Detect which cell encompasses the target text, then output its [X, Y] center coordinate. 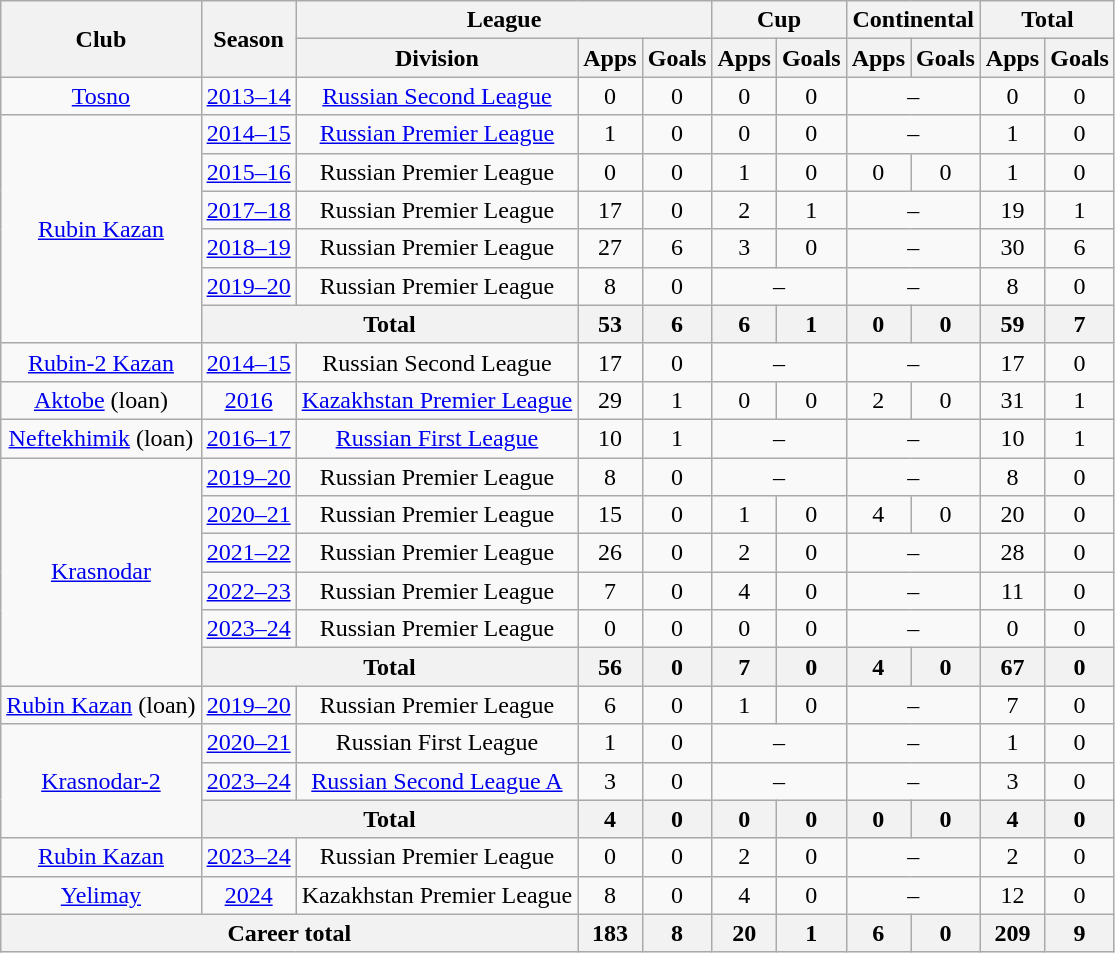
15 [610, 515]
12 [1012, 895]
53 [610, 324]
2017–18 [248, 210]
Continental [913, 20]
29 [610, 400]
9 [1080, 933]
2022–23 [248, 591]
Rubin Kazan (loan) [101, 705]
Season [248, 39]
Aktobe (loan) [101, 400]
Cup [779, 20]
Krasnodar [101, 572]
Neftekhimik (loan) [101, 438]
Career total [290, 933]
Rubin-2 Kazan [101, 362]
League [504, 20]
30 [1012, 248]
Krasnodar-2 [101, 781]
2015–16 [248, 172]
Yelimay [101, 895]
59 [1012, 324]
27 [610, 248]
Division [437, 58]
209 [1012, 933]
31 [1012, 400]
2013–14 [248, 96]
2016–17 [248, 438]
11 [1012, 591]
Russian Second League A [437, 781]
2018–19 [248, 248]
2021–22 [248, 553]
183 [610, 933]
Club [101, 39]
Tosno [101, 96]
56 [610, 667]
2016 [248, 400]
2024 [248, 895]
19 [1012, 210]
26 [610, 553]
28 [1012, 553]
67 [1012, 667]
